Return the [x, y] coordinate for the center point of the cell that contains the specified text.  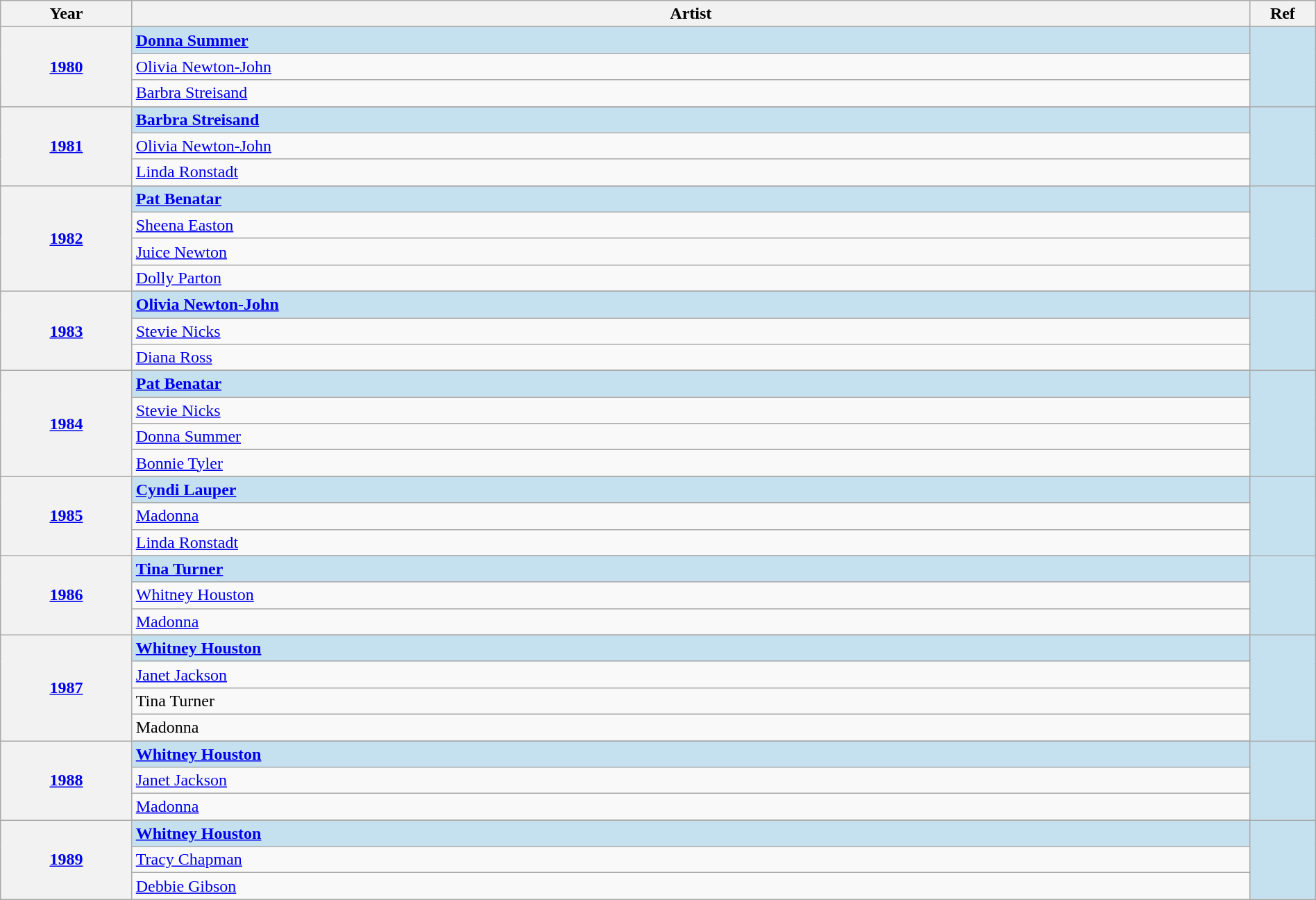
1983 [67, 331]
Sheena Easton [691, 225]
1987 [67, 687]
1980 [67, 67]
Debbie Gibson [691, 886]
1984 [67, 424]
1988 [67, 780]
Bonnie Tyler [691, 463]
Diana Ross [691, 358]
1985 [67, 516]
Year [67, 14]
1982 [67, 238]
1989 [67, 860]
Tracy Chapman [691, 860]
1986 [67, 595]
Ref [1283, 14]
1981 [67, 146]
Juice Newton [691, 251]
Dolly Parton [691, 278]
Artist [691, 14]
Cyndi Lauper [691, 490]
